Scan for the cell matching the given text and deliver its (X, Y) coordinate at center. 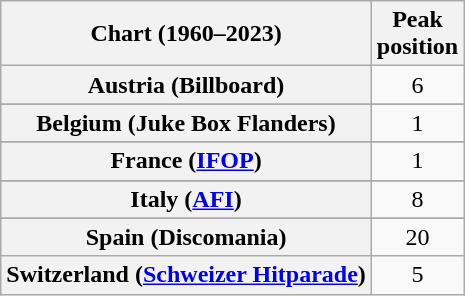
France (IFOP) (186, 161)
Switzerland (Schweizer Hitparade) (186, 275)
Italy (AFI) (186, 199)
5 (417, 275)
Belgium (Juke Box Flanders) (186, 123)
Spain (Discomania) (186, 237)
6 (417, 85)
Chart (1960–2023) (186, 34)
20 (417, 237)
Peakposition (417, 34)
Austria (Billboard) (186, 85)
8 (417, 199)
